Detect which cell encompasses the target text, then output its (X, Y) center coordinate. 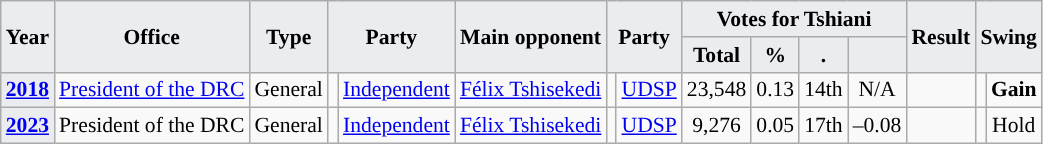
23,548 (716, 90)
% (775, 55)
Hold (1014, 126)
Type (288, 36)
9,276 (716, 126)
N/A (878, 90)
2023 (28, 126)
–0.08 (878, 126)
Votes for Tshiani (794, 19)
2018 (28, 90)
Total (716, 55)
Year (28, 36)
Swing (1008, 36)
0.13 (775, 90)
Gain (1014, 90)
14th (824, 90)
Main opponent (531, 36)
Result (940, 36)
0.05 (775, 126)
Office (152, 36)
. (824, 55)
17th (824, 126)
